Provide the (X, Y) coordinate of the cell's center where the given text is located.  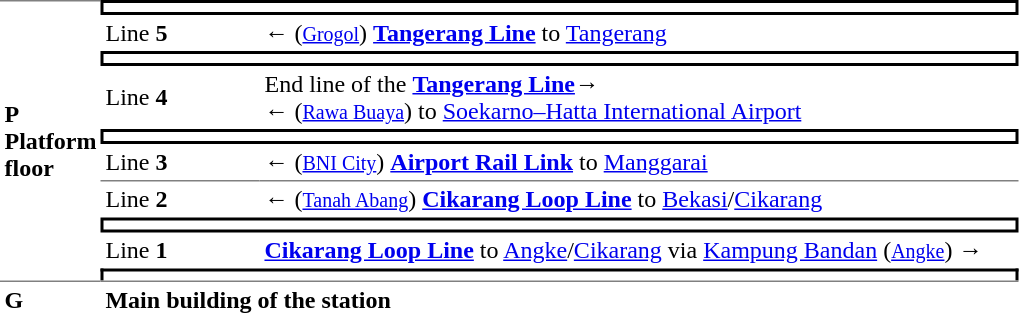
Line 4 (180, 98)
Line 3 (180, 162)
← (Tanah Abang) Cikarang Loop Line to Bekasi/Cikarang (640, 199)
← (Grogol) Tangerang Line to Tangerang (640, 33)
End line of the Tangerang Line→← (Rawa Buaya) to Soekarno–Hatta International Airport (640, 98)
Line 1 (180, 250)
← (BNI City) Airport Rail Link to Manggarai (640, 162)
Cikarang Loop Line to Angke/Cikarang via Kampung Bandan (Angke) → (640, 250)
Line 5 (180, 33)
Line 2 (180, 199)
PPlatform floor (50, 140)
